Identify which cell holds the provided text, then report its [X, Y] central coordinate. 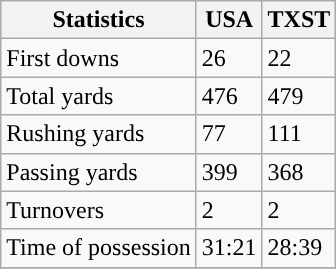
476 [229, 96]
Total yards [99, 96]
First downs [99, 58]
Passing yards [99, 172]
Rushing yards [99, 134]
TXST [299, 20]
Time of possession [99, 248]
111 [299, 134]
368 [299, 172]
USA [229, 20]
399 [229, 172]
22 [299, 58]
479 [299, 96]
Statistics [99, 20]
Turnovers [99, 210]
31:21 [229, 248]
26 [229, 58]
28:39 [299, 248]
77 [229, 134]
